Identify which cell holds the provided text, then report its (X, Y) central coordinate. 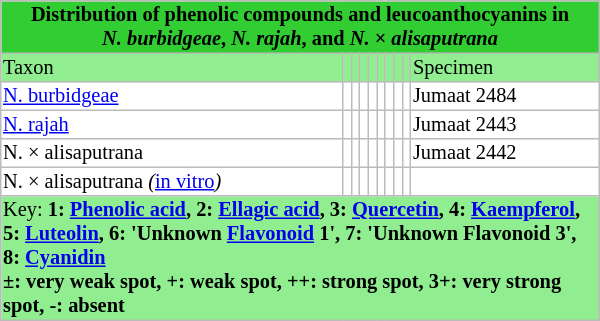
Distribution of phenolic compounds and leucoanthocyanins inN. burbidgeae, N. rajah, and N. × alisaputrana (300, 27)
N. × alisaputrana (in vitro) (172, 181)
Jumaat 2484 (506, 96)
Jumaat 2442 (506, 153)
N. rajah (172, 124)
N. burbidgeae (172, 96)
Jumaat 2443 (506, 124)
Taxon (172, 67)
Specimen (506, 67)
N. × alisaputrana (172, 153)
